Return the [x, y] coordinate for the center point of the cell that contains the specified text.  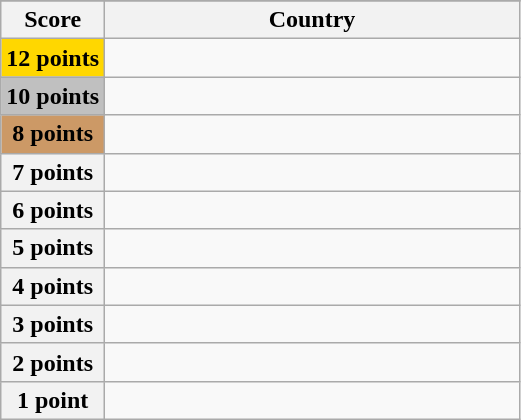
10 points [53, 96]
3 points [53, 324]
8 points [53, 134]
2 points [53, 362]
Score [53, 20]
6 points [53, 210]
5 points [53, 248]
Country [312, 20]
4 points [53, 286]
12 points [53, 58]
1 point [53, 400]
7 points [53, 172]
